Detect which cell encompasses the target text, then output its [x, y] center coordinate. 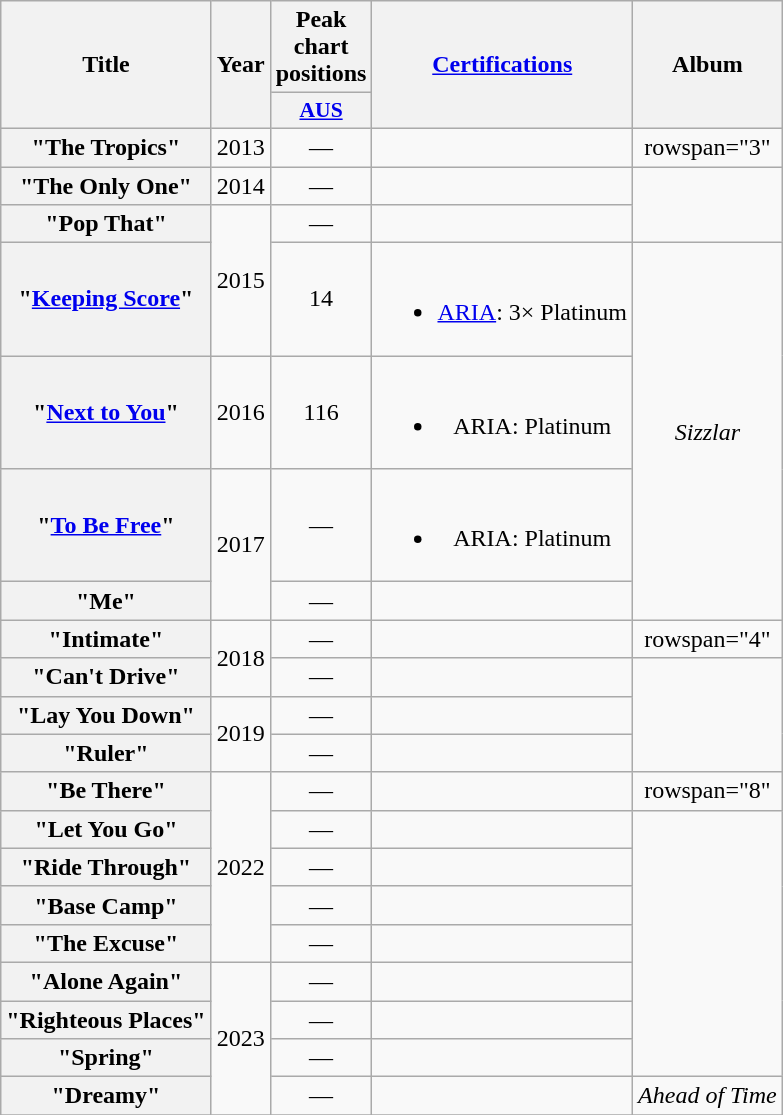
"Me" [106, 601]
2015 [240, 280]
2013 [240, 147]
ARIA: 3× Platinum [502, 300]
2023 [240, 1038]
2014 [240, 185]
"Alone Again" [106, 981]
"Pop That" [106, 224]
"Can't Drive" [106, 677]
rowspan="8" [708, 791]
"Intimate" [106, 639]
"Ruler" [106, 753]
rowspan="3" [708, 147]
116 [321, 412]
2017 [240, 544]
2016 [240, 412]
rowspan="4" [708, 639]
AUS [321, 111]
Certifications [502, 65]
"Lay You Down" [106, 715]
14 [321, 300]
"Spring" [106, 1058]
Ahead of Time [708, 1096]
Sizzlar [708, 432]
"To Be Free" [106, 526]
"The Only One" [106, 185]
"Be There" [106, 791]
"Base Camp" [106, 905]
2022 [240, 867]
Title [106, 65]
"Keeping Score" [106, 300]
"The Tropics" [106, 147]
"Ride Through" [106, 867]
Year [240, 65]
2019 [240, 734]
"Next to You" [106, 412]
"Let You Go" [106, 829]
"Righteous Places" [106, 1019]
Peak chart positions [321, 47]
"Dreamy" [106, 1096]
2018 [240, 658]
Album [708, 65]
"The Excuse" [106, 943]
